Return the [x, y] coordinate for the center point of the cell that contains the specified text.  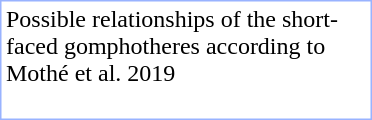
Possible relationships of the short-faced gomphotheres according to Mothé et al. 2019 [186, 60]
